Provide the [x, y] coordinate of the cell's center where the given text is located.  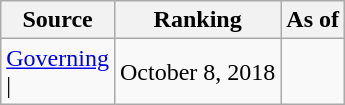
As of [313, 20]
October 8, 2018 [197, 72]
Ranking [197, 20]
Governing| [58, 72]
Source [58, 20]
